Identify which cell holds the provided text, then report its (X, Y) central coordinate. 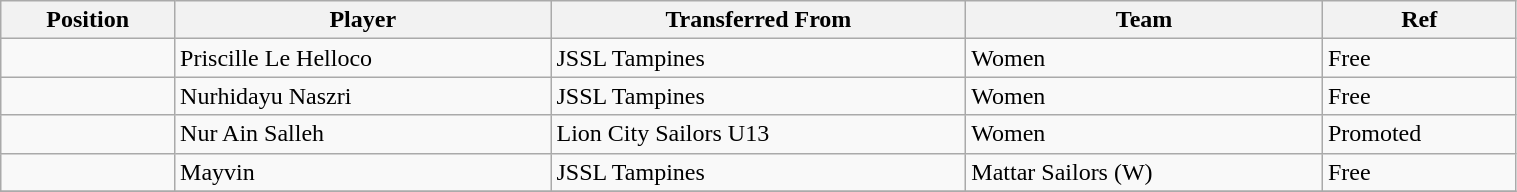
Transferred From (758, 20)
Promoted (1419, 134)
Position (88, 20)
Ref (1419, 20)
Priscille Le Helloco (363, 58)
Lion City Sailors U13 (758, 134)
Nur Ain Salleh (363, 134)
Mayvin (363, 172)
Player (363, 20)
Nurhidayu Naszri (363, 96)
Mattar Sailors (W) (1144, 172)
Team (1144, 20)
